Extract the (x, y) coordinate from the center of the cell holding the provided text.  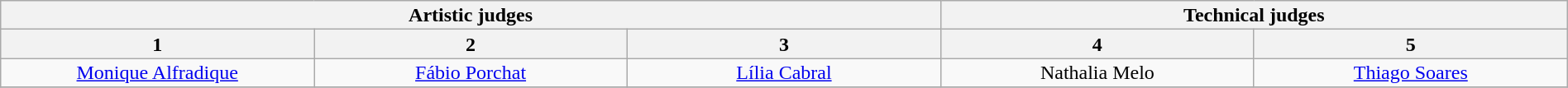
Nathalia Melo (1097, 72)
Fábio Porchat (471, 72)
1 (157, 44)
Technical judges (1254, 15)
2 (471, 44)
Lília Cabral (784, 72)
Monique Alfradique (157, 72)
3 (784, 44)
4 (1097, 44)
5 (1411, 44)
Artistic judges (471, 15)
Thiago Soares (1411, 72)
